From the cell containing the given text, extract its center point as (x, y) coordinate. 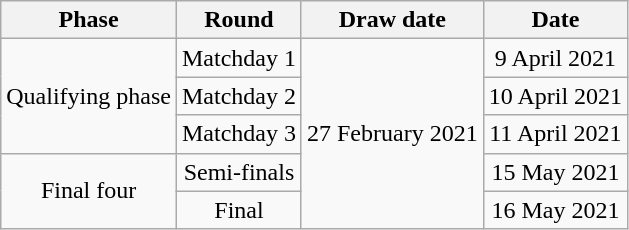
Final four (89, 191)
27 February 2021 (392, 134)
11 April 2021 (555, 134)
10 April 2021 (555, 96)
Matchday 2 (238, 96)
Matchday 3 (238, 134)
15 May 2021 (555, 172)
16 May 2021 (555, 210)
9 April 2021 (555, 58)
Matchday 1 (238, 58)
Round (238, 20)
Date (555, 20)
Final (238, 210)
Semi-finals (238, 172)
Phase (89, 20)
Qualifying phase (89, 96)
Draw date (392, 20)
